Capture the cell that displays the provided text and extract its [x, y] central coordinate. 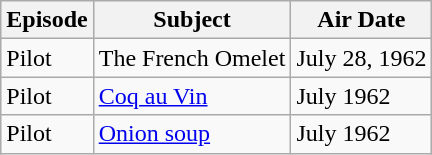
The French Omelet [192, 58]
Subject [192, 20]
Air Date [362, 20]
Episode [47, 20]
July 28, 1962 [362, 58]
Coq au Vin [192, 96]
Onion soup [192, 134]
